Determine the [X, Y] coordinate at the center of the cell enclosing the given text.  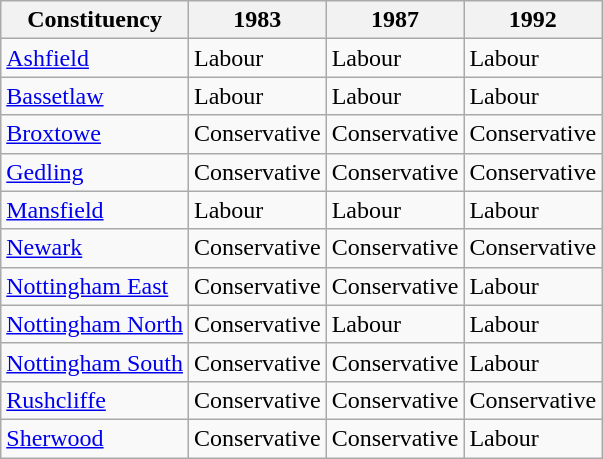
Mansfield [95, 210]
Nottingham North [95, 324]
Rushcliffe [95, 400]
Gedling [95, 172]
Constituency [95, 20]
1992 [533, 20]
Newark [95, 248]
Bassetlaw [95, 96]
Nottingham East [95, 286]
1987 [395, 20]
Sherwood [95, 438]
Broxtowe [95, 134]
1983 [257, 20]
Nottingham South [95, 362]
Ashfield [95, 58]
